Search for the cell housing the specified text and yield its [x, y] center coordinate. 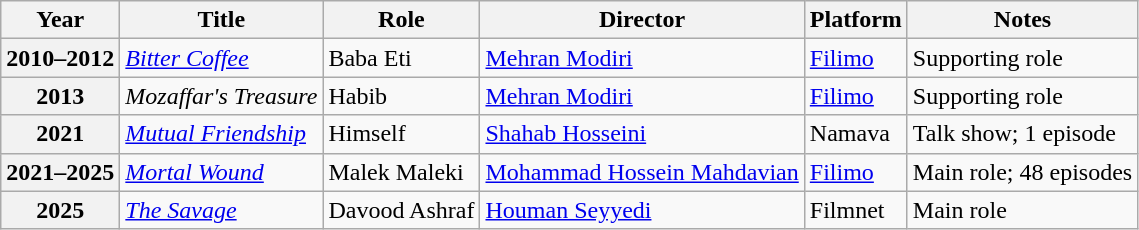
Title [222, 20]
Year [60, 20]
Habib [402, 96]
Mortal Wound [222, 172]
Filmnet [856, 210]
Bitter Coffee [222, 58]
Role [402, 20]
Malek Maleki [402, 172]
2025 [60, 210]
Houman Seyyedi [642, 210]
Namava [856, 134]
2021 [60, 134]
Baba Eti [402, 58]
Notes [1022, 20]
Talk show; 1 episode [1022, 134]
2021–2025 [60, 172]
Main role; 48 episodes [1022, 172]
Director [642, 20]
2010–2012 [60, 58]
Mutual Friendship [222, 134]
Shahab Hosseini [642, 134]
Himself [402, 134]
2013 [60, 96]
The Savage [222, 210]
Main role [1022, 210]
Davood Ashraf [402, 210]
Mohammad Hossein Mahdavian [642, 172]
Mozaffar's Treasure [222, 96]
Platform [856, 20]
